Detect which cell encompasses the target text, then output its [x, y] center coordinate. 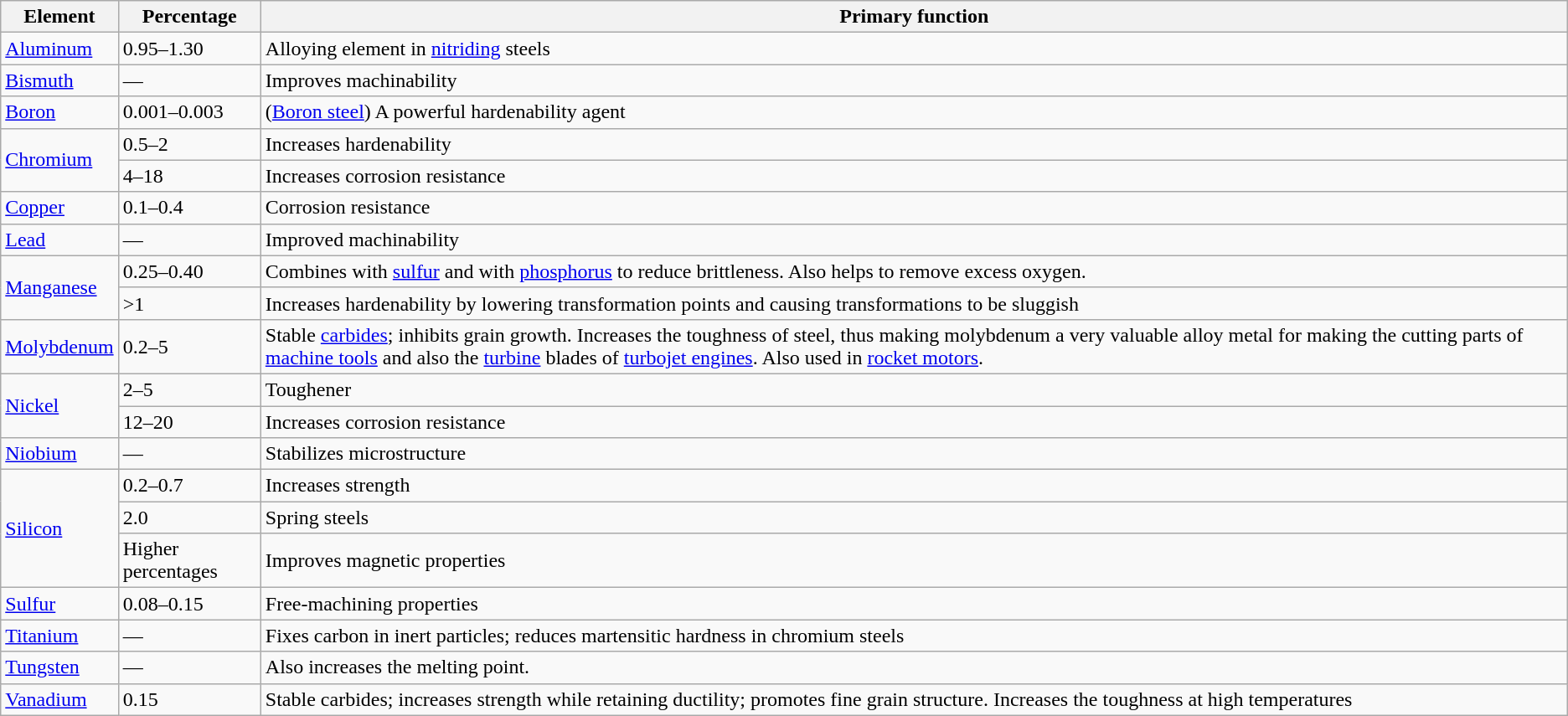
Stabilizes microstructure [914, 454]
Manganese [59, 287]
Stable carbides; increases strength while retaining ductility; promotes fine grain structure. Increases the toughness at high temperatures [914, 699]
Improves machinability [914, 80]
Primary function [914, 17]
Sulfur [59, 604]
Silicon [59, 529]
Lead [59, 240]
0.5–2 [189, 144]
0.25–0.40 [189, 271]
0.001–0.003 [189, 112]
Free-machining properties [914, 604]
0.2–0.7 [189, 486]
Increases strength [914, 486]
Corrosion resistance [914, 208]
0.2–5 [189, 347]
12–20 [189, 421]
Tungsten [59, 667]
2.0 [189, 518]
Chromium [59, 160]
Increases hardenability [914, 144]
Percentage [189, 17]
Molybdenum [59, 347]
Element [59, 17]
Titanium [59, 636]
Vanadium [59, 699]
Fixes carbon in inert particles; reduces martensitic hardness in chromium steels [914, 636]
2–5 [189, 389]
>1 [189, 303]
Spring steels [914, 518]
Increases hardenability by lowering transformation points and causing transformations to be sluggish [914, 303]
Improved machinability [914, 240]
Nickel [59, 405]
Alloying element in nitriding steels [914, 49]
Boron [59, 112]
Also increases the melting point. [914, 667]
Aluminum [59, 49]
0.08–0.15 [189, 604]
Copper [59, 208]
0.15 [189, 699]
Bismuth [59, 80]
(Boron steel) A powerful hardenability agent [914, 112]
0.95–1.30 [189, 49]
Niobium [59, 454]
Combines with sulfur and with phosphorus to reduce brittleness. Also helps to remove excess oxygen. [914, 271]
Improves magnetic properties [914, 561]
Higher percentages [189, 561]
Toughener [914, 389]
0.1–0.4 [189, 208]
4–18 [189, 176]
